For the text-containing cell, return its midpoint in (x, y) coordinate format. 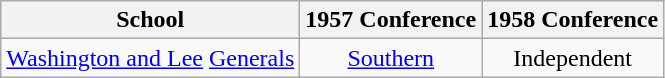
School (150, 20)
Southern (391, 58)
1958 Conference (573, 20)
1957 Conference (391, 20)
Independent (573, 58)
Washington and Lee Generals (150, 58)
